Return (x, y) of the center of cell containing provided text 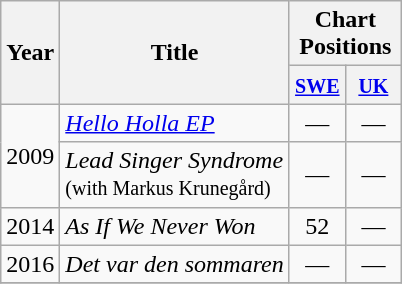
SWE (317, 85)
2016 (30, 264)
As If We Never Won (174, 226)
52 (317, 226)
2014 (30, 226)
2009 (30, 156)
UK (373, 85)
Year (30, 52)
Title (174, 52)
Chart Positions (345, 34)
Lead Singer Syndrome (with Markus Krunegård) (174, 174)
Hello Holla EP (174, 123)
Det var den sommaren (174, 264)
